Output the (x, y) coordinate of the center of the cell containing the given text.  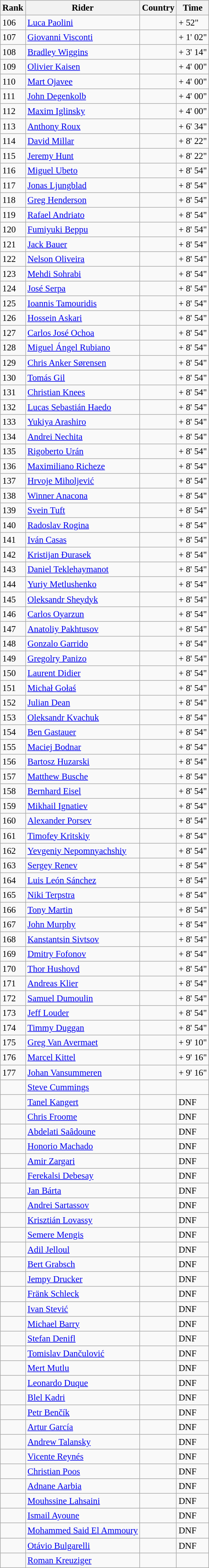
139 (13, 510)
Christian Poos (83, 1472)
146 (13, 614)
Tanel Kangert (83, 1102)
John Degenkolb (83, 96)
Anatoliy Pakhtusov (83, 629)
140 (13, 525)
Steve Cummings (83, 1087)
Ioannis Tamouridis (83, 304)
Bartosz Huzarski (83, 762)
Mert Mutlu (83, 1368)
130 (13, 378)
123 (13, 274)
Ismail Ayoune (83, 1516)
148 (13, 643)
Luis León Sánchez (83, 880)
+ 3' 14" (192, 52)
153 (13, 717)
167 (13, 925)
Niki Terpstra (83, 895)
Gregolry Panizo (83, 658)
Daniel Teklehaymanot (83, 570)
154 (13, 732)
145 (13, 599)
157 (13, 777)
Greg Van Avermaet (83, 1043)
José Serpa (83, 289)
Giovanni Visconti (83, 37)
Tony Martin (83, 910)
129 (13, 363)
Dmitry Fofonov (83, 954)
113 (13, 126)
107 (13, 37)
Abdelati Saâdoune (83, 1131)
147 (13, 629)
125 (13, 304)
Rider (83, 8)
Johan Vansummeren (83, 1072)
Honorio Machado (83, 1146)
Fränk Schleck (83, 1294)
Miguel Ángel Rubiano (83, 348)
Fumiyuki Beppu (83, 230)
138 (13, 496)
Mart Ojavee (83, 82)
Andrei Sartassov (83, 1205)
132 (13, 407)
Petr Benčík (83, 1412)
Tomás Gil (83, 378)
Chris Anker Sørensen (83, 363)
Yevgeniy Nepomnyachshiy (83, 851)
Blel Kadri (83, 1398)
Mehdi Sohrabi (83, 274)
Adnane Aarbia (83, 1486)
168 (13, 939)
143 (13, 570)
Tomislav Dančulović (83, 1353)
Rank (13, 8)
Carlos Oyarzun (83, 614)
Carlos José Ochoa (83, 333)
Timofey Kritskiy (83, 836)
Samuel Dumoulin (83, 999)
Yuriy Metlushenko (83, 584)
Jeremy Hunt (83, 156)
Winner Anacona (83, 496)
Miguel Ubeto (83, 170)
134 (13, 437)
Luca Paolini (83, 23)
170 (13, 969)
Marcel Kittel (83, 1058)
Vicente Reynés (83, 1457)
118 (13, 200)
115 (13, 156)
141 (13, 540)
Semere Mengis (83, 1235)
Timmy Duggan (83, 1028)
150 (13, 673)
+ 6' 34" (192, 126)
163 (13, 865)
Greg Henderson (83, 200)
Ivan Stević (83, 1309)
Bradley Wiggins (83, 52)
131 (13, 392)
Oleksandr Sheydyk (83, 599)
Maciej Bodnar (83, 747)
Alexander Porsev (83, 821)
Laurent Didier (83, 673)
Otávio Bulgarelli (83, 1546)
151 (13, 688)
121 (13, 244)
Jack Bauer (83, 244)
Mikhail Ignatiev (83, 806)
Jonas Ljungblad (83, 185)
172 (13, 999)
122 (13, 259)
166 (13, 910)
Andrew Talansky (83, 1442)
Kanstantsin Sivtsov (83, 939)
Maximiliano Richeze (83, 466)
Anthony Roux (83, 126)
Time (192, 8)
Lucas Sebastián Haedo (83, 407)
110 (13, 82)
Krisztián Lovassy (83, 1220)
Julian Dean (83, 703)
127 (13, 333)
109 (13, 67)
Ferekalsi Debesay (83, 1176)
164 (13, 880)
Nelson Oliveira (83, 259)
142 (13, 555)
116 (13, 170)
126 (13, 318)
Thor Hushovd (83, 969)
Jempy Drucker (83, 1279)
Iván Casas (83, 540)
+ 9' 10" (192, 1043)
Leonardo Duque (83, 1383)
Rigoberto Urán (83, 451)
Chris Froome (83, 1117)
136 (13, 466)
Rafael Andriato (83, 215)
117 (13, 185)
173 (13, 1013)
158 (13, 791)
Jeff Louder (83, 1013)
+ 1' 02" (192, 37)
Artur García (83, 1427)
Jan Bárta (83, 1190)
174 (13, 1028)
111 (13, 96)
156 (13, 762)
171 (13, 984)
175 (13, 1043)
133 (13, 422)
Country (158, 8)
124 (13, 289)
John Murphy (83, 925)
112 (13, 111)
Matthew Busche (83, 777)
155 (13, 747)
Gonzalo Garrido (83, 643)
Sergey Renev (83, 865)
Mouhssine Lahsaini (83, 1501)
Andrei Nechita (83, 437)
Yukiya Arashiro (83, 422)
Hossein Askari (83, 318)
Andreas Klier (83, 984)
Adil Jelloul (83, 1250)
120 (13, 230)
+ 52" (192, 23)
135 (13, 451)
Amir Zargari (83, 1161)
Kristijan Đurasek (83, 555)
169 (13, 954)
106 (13, 23)
Radoslav Rogina (83, 525)
David Millar (83, 141)
Bert Grabsch (83, 1264)
177 (13, 1072)
Christian Knees (83, 392)
152 (13, 703)
Ben Gastauer (83, 732)
159 (13, 806)
137 (13, 481)
Hrvoje Miholjević (83, 481)
162 (13, 851)
108 (13, 52)
Svein Tuft (83, 510)
Stefan Denifl (83, 1338)
119 (13, 215)
Michał Gołaś (83, 688)
Olivier Kaisen (83, 67)
165 (13, 895)
Roman Kreuziger (83, 1560)
Maxim Iglinsky (83, 111)
160 (13, 821)
Mohammed Said El Ammoury (83, 1531)
144 (13, 584)
161 (13, 836)
Bernhard Eisel (83, 791)
176 (13, 1058)
114 (13, 141)
128 (13, 348)
Michael Barry (83, 1324)
Oleksandr Kvachuk (83, 717)
149 (13, 658)
